Scan for the cell matching the given text and deliver its [x, y] coordinate at center. 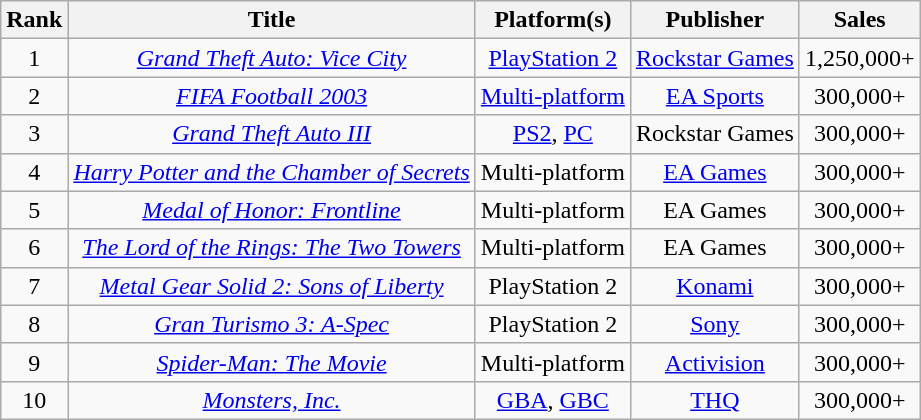
Monsters, Inc. [272, 400]
2 [34, 96]
PS2, PC [552, 134]
Title [272, 20]
1,250,000+ [860, 58]
Platform(s) [552, 20]
GBA, GBC [552, 400]
Konami [714, 286]
THQ [714, 400]
10 [34, 400]
7 [34, 286]
1 [34, 58]
4 [34, 172]
Harry Potter and the Chamber of Secrets [272, 172]
FIFA Football 2003 [272, 96]
3 [34, 134]
Publisher [714, 20]
Activision [714, 362]
Gran Turismo 3: A-Spec [272, 324]
9 [34, 362]
The Lord of the Rings: The Two Towers [272, 248]
Spider-Man: The Movie [272, 362]
Rank [34, 20]
Grand Theft Auto: Vice City [272, 58]
Sales [860, 20]
EA Sports [714, 96]
8 [34, 324]
Grand Theft Auto III [272, 134]
6 [34, 248]
5 [34, 210]
Metal Gear Solid 2: Sons of Liberty [272, 286]
Sony [714, 324]
Medal of Honor: Frontline [272, 210]
